For the text-containing cell, return its midpoint in [X, Y] coordinate format. 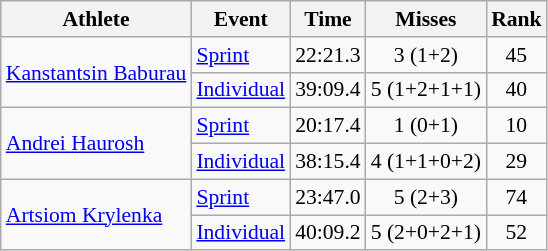
29 [516, 162]
Andrei Haurosh [96, 144]
Event [240, 19]
20:17.4 [328, 126]
74 [516, 197]
1 (0+1) [426, 126]
40 [516, 90]
5 (2+0+2+1) [426, 233]
45 [516, 55]
Misses [426, 19]
22:21.3 [328, 55]
5 (2+3) [426, 197]
Athlete [96, 19]
38:15.4 [328, 162]
23:47.0 [328, 197]
52 [516, 233]
Rank [516, 19]
3 (1+2) [426, 55]
Artsiom Krylenka [96, 214]
40:09.2 [328, 233]
39:09.4 [328, 90]
Kanstantsin Baburau [96, 72]
Time [328, 19]
5 (1+2+1+1) [426, 90]
10 [516, 126]
4 (1+1+0+2) [426, 162]
